Search for the cell housing the specified text and yield its (x, y) center coordinate. 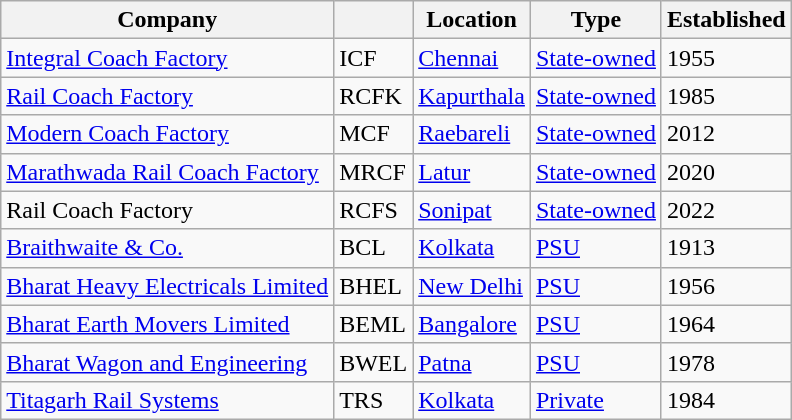
1985 (726, 96)
Raebareli (472, 134)
Marathwada Rail Coach Factory (168, 172)
2020 (726, 172)
RCFS (374, 210)
MCF (374, 134)
2022 (726, 210)
Titagarh Rail Systems (168, 400)
BCL (374, 248)
BWEL (374, 362)
Private (596, 400)
Bharat Heavy Electricals Limited (168, 286)
Patna (472, 362)
Company (168, 20)
1984 (726, 400)
Latur (472, 172)
1913 (726, 248)
Sonipat (472, 210)
1964 (726, 324)
Bharat Wagon and Engineering (168, 362)
Integral Coach Factory (168, 58)
Braithwaite & Co. (168, 248)
Established (726, 20)
Kapurthala (472, 96)
TRS (374, 400)
2012 (726, 134)
New Delhi (472, 286)
1956 (726, 286)
1978 (726, 362)
Bharat Earth Movers Limited (168, 324)
BEML (374, 324)
Chennai (472, 58)
BHEL (374, 286)
1955 (726, 58)
Modern Coach Factory (168, 134)
ICF (374, 58)
Type (596, 20)
RCFK (374, 96)
Bangalore (472, 324)
MRCF (374, 172)
Location (472, 20)
